Return the [X, Y] coordinate for the center point of the cell that contains the specified text.  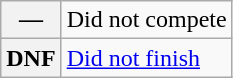
— [31, 20]
DNF [31, 58]
Did not finish [146, 58]
Did not compete [146, 20]
